Scan for the cell matching the given text and deliver its [X, Y] coordinate at center. 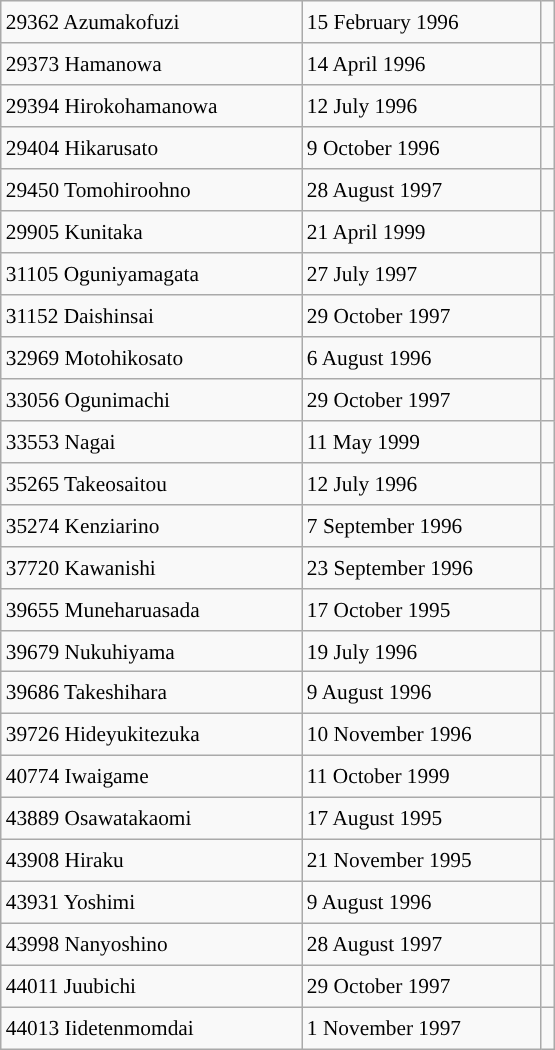
43998 Nanyoshino [152, 945]
19 July 1996 [422, 651]
21 April 1999 [422, 232]
11 October 1999 [422, 777]
6 August 1996 [422, 358]
43908 Hiraku [152, 861]
11 May 1999 [422, 441]
23 September 1996 [422, 567]
7 September 1996 [422, 525]
31105 Oguniyamagata [152, 274]
14 April 1996 [422, 64]
39726 Hideyukitezuka [152, 735]
29404 Hikarusato [152, 148]
29905 Kunitaka [152, 232]
43931 Yoshimi [152, 903]
44011 Juubichi [152, 986]
29394 Hirokohamanowa [152, 106]
40774 Iwaigame [152, 777]
44013 Iidetenmomdai [152, 1028]
10 November 1996 [422, 735]
37720 Kawanishi [152, 567]
9 October 1996 [422, 148]
27 July 1997 [422, 274]
17 October 1995 [422, 609]
39686 Takeshihara [152, 693]
39679 Nukuhiyama [152, 651]
29450 Tomohiroohno [152, 190]
1 November 1997 [422, 1028]
39655 Muneharuasada [152, 609]
33553 Nagai [152, 441]
32969 Motohikosato [152, 358]
35274 Kenziarino [152, 525]
29362 Azumakofuzi [152, 22]
33056 Ogunimachi [152, 399]
31152 Daishinsai [152, 316]
15 February 1996 [422, 22]
29373 Hamanowa [152, 64]
43889 Osawatakaomi [152, 819]
17 August 1995 [422, 819]
35265 Takeosaitou [152, 483]
21 November 1995 [422, 861]
